Search for the cell housing the specified text and yield its [x, y] center coordinate. 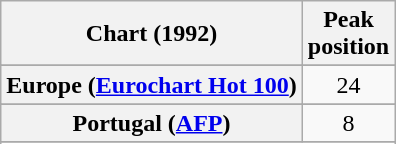
24 [348, 85]
Portugal (AFP) [152, 123]
Peakposition [348, 34]
Europe (Eurochart Hot 100) [152, 85]
8 [348, 123]
Chart (1992) [152, 34]
